Output the (X, Y) coordinate of the center of the cell containing the given text.  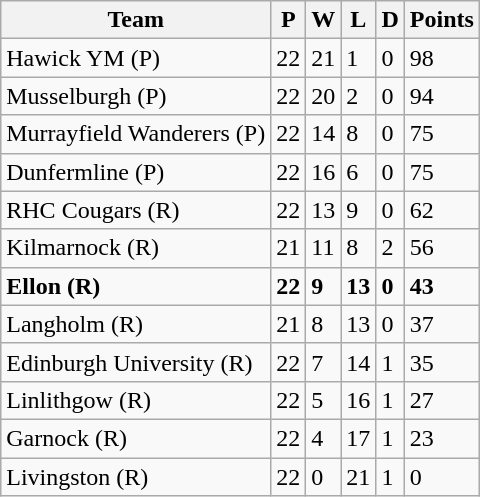
Murrayfield Wanderers (P) (136, 134)
D (390, 20)
Team (136, 20)
Linlithgow (R) (136, 400)
37 (442, 324)
Garnock (R) (136, 438)
56 (442, 248)
27 (442, 400)
35 (442, 362)
Points (442, 20)
Ellon (R) (136, 286)
94 (442, 96)
Edinburgh University (R) (136, 362)
Livingston (R) (136, 477)
Kilmarnock (R) (136, 248)
Musselburgh (P) (136, 96)
11 (324, 248)
7 (324, 362)
23 (442, 438)
20 (324, 96)
Dunfermline (P) (136, 172)
62 (442, 210)
17 (358, 438)
4 (324, 438)
L (358, 20)
P (288, 20)
6 (358, 172)
RHC Cougars (R) (136, 210)
98 (442, 58)
Langholm (R) (136, 324)
5 (324, 400)
Hawick YM (P) (136, 58)
W (324, 20)
43 (442, 286)
